Capture the cell that displays the provided text and extract its (X, Y) central coordinate. 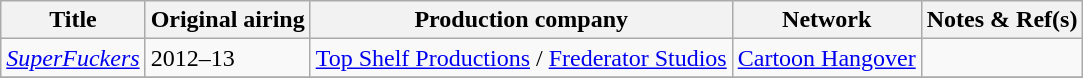
Top Shelf Productions / Frederator Studios (521, 58)
SuperFuckers (73, 58)
2012–13 (228, 58)
Network (826, 20)
Notes & Ref(s) (1002, 20)
Cartoon Hangover (826, 58)
Title (73, 20)
Production company (521, 20)
Original airing (228, 20)
